Determine the [X, Y] coordinate at the center of the cell enclosing the given text.  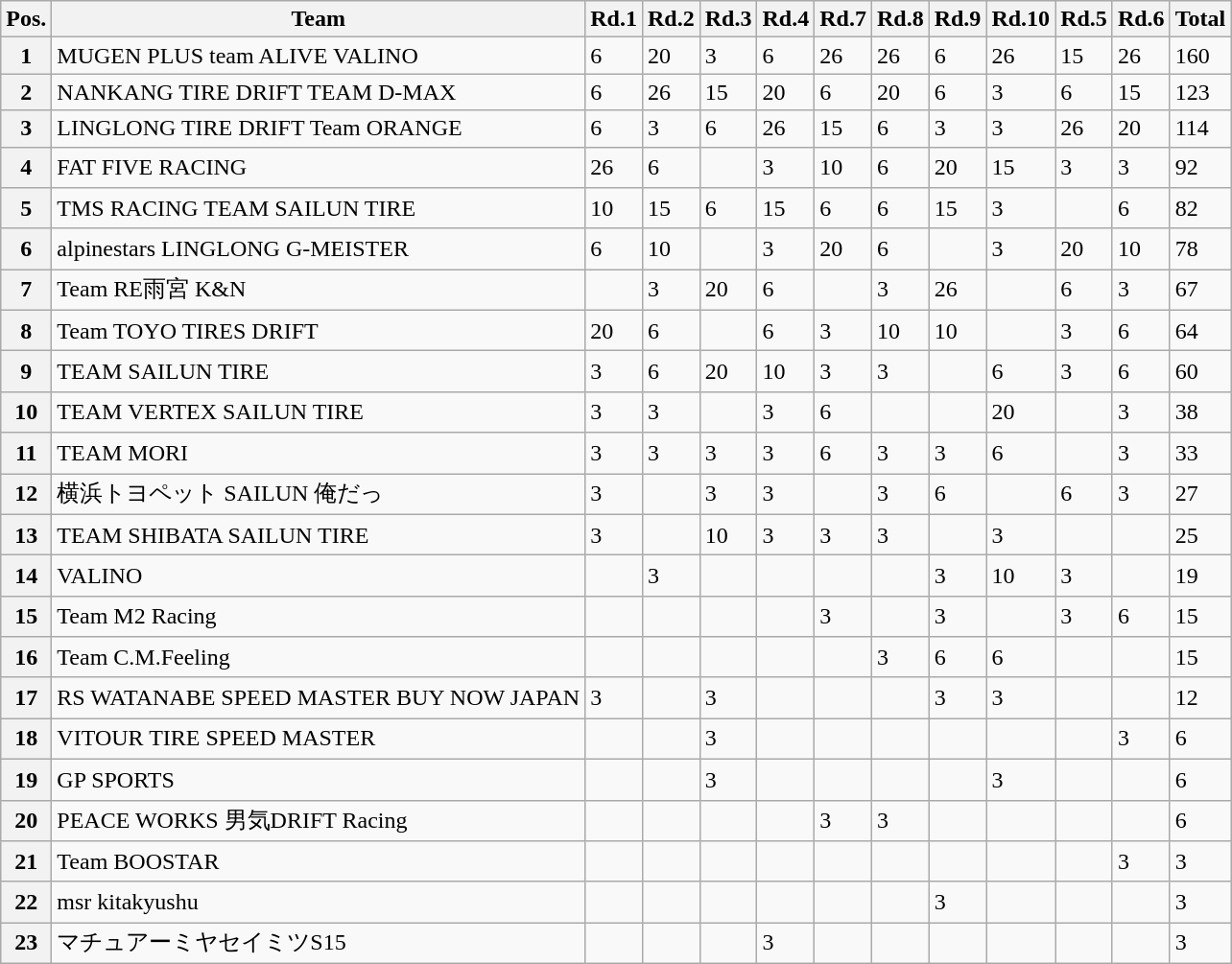
Team [319, 19]
Team C.M.Feeling [319, 658]
マチュアーミヤセイミツS15 [319, 944]
11 [27, 453]
21 [27, 861]
Rd.1 [614, 19]
Total [1200, 19]
60 [1200, 372]
Team BOOSTAR [319, 861]
64 [1200, 330]
TEAM SAILUN TIRE [319, 372]
8 [27, 330]
msr kitakyushu [319, 902]
LINGLONG TIRE DRIFT Team ORANGE [319, 129]
160 [1200, 56]
TEAM VERTEX SAILUN TIRE [319, 412]
Rd.4 [786, 19]
TMS RACING TEAM SAILUN TIRE [319, 209]
16 [27, 658]
Pos. [27, 19]
Rd.3 [728, 19]
FAT FIVE RACING [319, 167]
Team RE雨宮 K&N [319, 290]
2 [27, 92]
18 [27, 739]
25 [1200, 535]
Rd.2 [671, 19]
7 [27, 290]
TEAM SHIBATA SAILUN TIRE [319, 535]
MUGEN PLUS team ALIVE VALINO [319, 56]
22 [27, 902]
9 [27, 372]
Rd.7 [843, 19]
5 [27, 209]
Rd.8 [900, 19]
123 [1200, 92]
78 [1200, 249]
23 [27, 944]
1 [27, 56]
VITOUR TIRE SPEED MASTER [319, 739]
Team M2 Racing [319, 616]
67 [1200, 290]
alpinestars LINGLONG G-MEISTER [319, 249]
114 [1200, 129]
17 [27, 698]
GP SPORTS [319, 779]
VALINO [319, 576]
Team TOYO TIRES DRIFT [319, 330]
Rd.5 [1084, 19]
RS WATANABE SPEED MASTER BUY NOW JAPAN [319, 698]
82 [1200, 209]
NANKANG TIRE DRIFT TEAM D-MAX [319, 92]
92 [1200, 167]
Rd.9 [958, 19]
PEACE WORKS 男気DRIFT Racing [319, 821]
14 [27, 576]
Rd.6 [1141, 19]
4 [27, 167]
13 [27, 535]
33 [1200, 453]
38 [1200, 412]
横浜トヨペット SAILUN 俺だっ [319, 495]
27 [1200, 495]
TEAM MORI [319, 453]
Rd.10 [1021, 19]
